Output the [X, Y] coordinate of the center of the cell containing the given text.  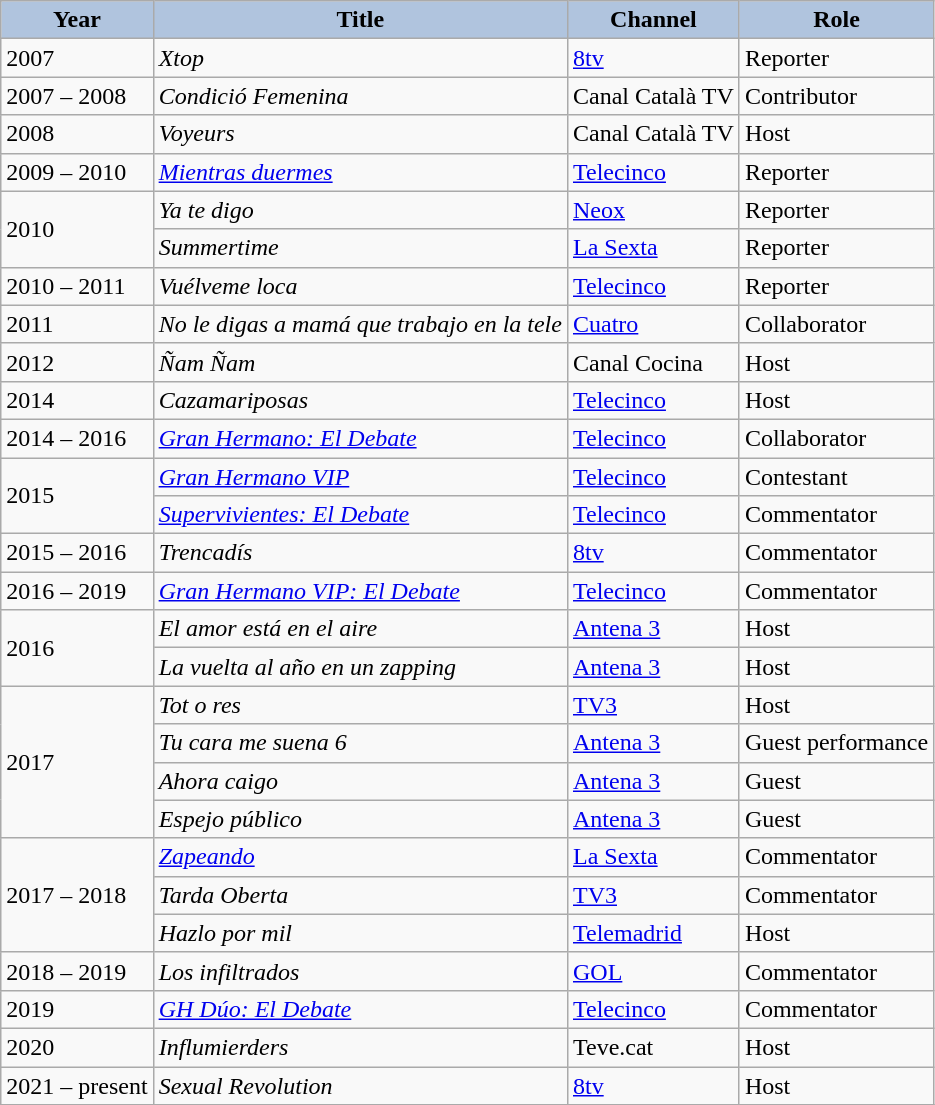
Contributor [836, 96]
Mientras duermes [360, 172]
Condició Femenina [360, 96]
Role [836, 20]
Cuatro [653, 324]
Year [77, 20]
Gran Hermano VIP [360, 477]
Xtop [360, 58]
Channel [653, 20]
2017 – 2018 [77, 895]
La vuelta al año en un zapping [360, 667]
2010 – 2011 [77, 286]
2017 [77, 762]
Los infiltrados [360, 971]
Trencadís [360, 553]
Title [360, 20]
2018 – 2019 [77, 971]
2012 [77, 362]
2020 [77, 1047]
Neox [653, 210]
2015 [77, 496]
Gran Hermano: El Debate [360, 438]
No le digas a mamá que trabajo en la tele [360, 324]
Supervivientes: El Debate [360, 515]
El amor está en el aire [360, 629]
Sexual Revolution [360, 1085]
Telemadrid [653, 933]
Cazamariposas [360, 400]
Influmierders [360, 1047]
2021 – present [77, 1085]
2007 [77, 58]
Tot o res [360, 705]
2016 [77, 648]
Tu cara me suena 6 [360, 743]
Contestant [836, 477]
Guest performance [836, 743]
2007 – 2008 [77, 96]
Zapeando [360, 857]
2009 – 2010 [77, 172]
Voyeurs [360, 134]
2019 [77, 1009]
GOL [653, 971]
2014 – 2016 [77, 438]
Vuélveme loca [360, 286]
Teve.cat [653, 1047]
2015 – 2016 [77, 553]
2011 [77, 324]
2010 [77, 229]
Summertime [360, 248]
Espejo público [360, 819]
2016 – 2019 [77, 591]
Hazlo por mil [360, 933]
2008 [77, 134]
Gran Hermano VIP: El Debate [360, 591]
Canal Cocina [653, 362]
GH Dúo: El Debate [360, 1009]
Ahora caigo [360, 781]
Ya te digo [360, 210]
Tarda Oberta [360, 895]
Ñam Ñam [360, 362]
2014 [77, 400]
